Determine the [x, y] coordinate at the center of the cell enclosing the given text.  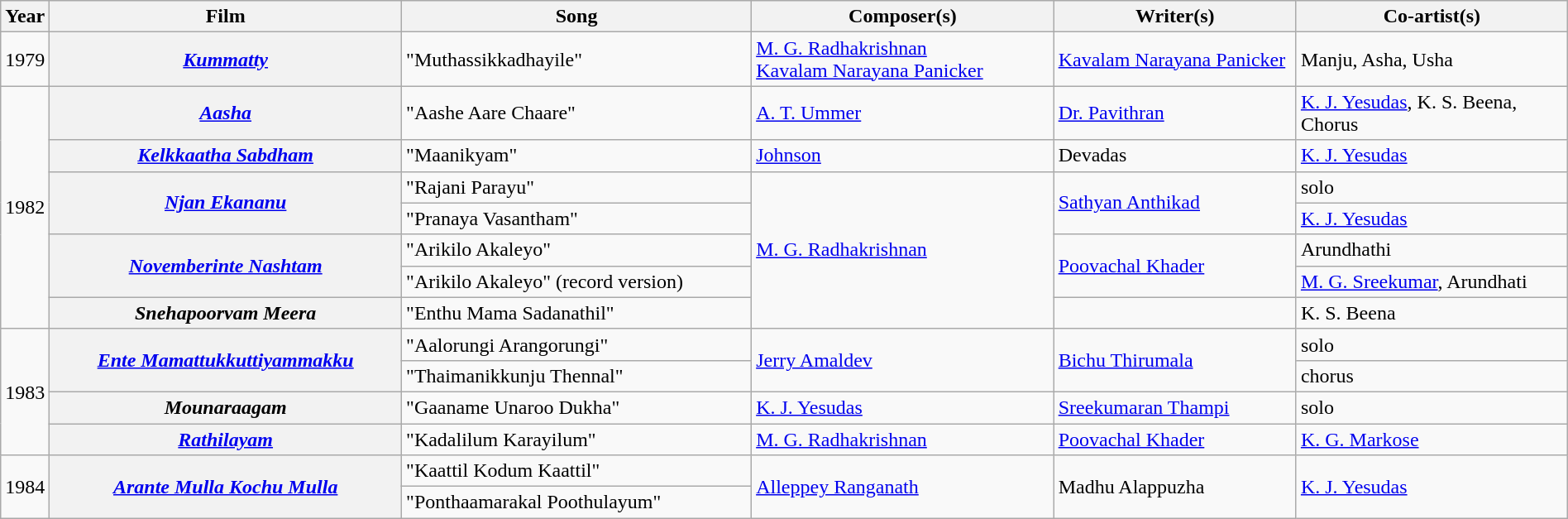
"Enthu Mama Sadanathil" [577, 313]
Writer(s) [1174, 17]
Njan Ekananu [226, 203]
"Maanikyam" [577, 156]
"Kadalilum Karayilum" [577, 440]
Arante Mulla Kochu Mulla [226, 487]
1979 [25, 60]
1983 [25, 392]
"Thaimanikkunju Thennal" [577, 376]
"Ponthaamarakal Poothulayum" [577, 502]
Mounaraagam [226, 407]
"Arikilo Akaleyo" [577, 250]
"Muthassikkadhayile" [577, 60]
Dr. Pavithran [1174, 113]
Song [577, 17]
chorus [1432, 376]
Sreekumaran Thampi [1174, 407]
Jerry Amaldev [903, 360]
Manju, Asha, Usha [1432, 60]
Film [226, 17]
K. J. Yesudas, K. S. Beena, Chorus [1432, 113]
Aasha [226, 113]
1984 [25, 487]
"Rajani Parayu" [577, 187]
M. G. Radhakrishnan Kavalam Narayana Panicker [903, 60]
Sathyan Anthikad [1174, 203]
Snehapoorvam Meera [226, 313]
Kavalam Narayana Panicker [1174, 60]
1982 [25, 207]
K. S. Beena [1432, 313]
Bichu Thirumala [1174, 360]
K. G. Markose [1432, 440]
Johnson [903, 156]
M. G. Sreekumar, Arundhati [1432, 281]
Rathilayam [226, 440]
"Arikilo Akaleyo" (record version) [577, 281]
Ente Mamattukkuttiyammakku [226, 360]
"Kaattil Kodum Kaattil" [577, 471]
Composer(s) [903, 17]
Kummatty [226, 60]
Devadas [1174, 156]
Alleppey Ranganath [903, 487]
"Gaaname Unaroo Dukha" [577, 407]
Novemberinte Nashtam [226, 266]
Arundhathi [1432, 250]
Madhu Alappuzha [1174, 487]
A. T. Ummer [903, 113]
Co-artist(s) [1432, 17]
"Aalorungi Arangorungi" [577, 344]
Kelkkaatha Sabdham [226, 156]
"Aashe Aare Chaare" [577, 113]
Year [25, 17]
"Pranaya Vasantham" [577, 219]
